Return [x, y] of the center of cell containing provided text 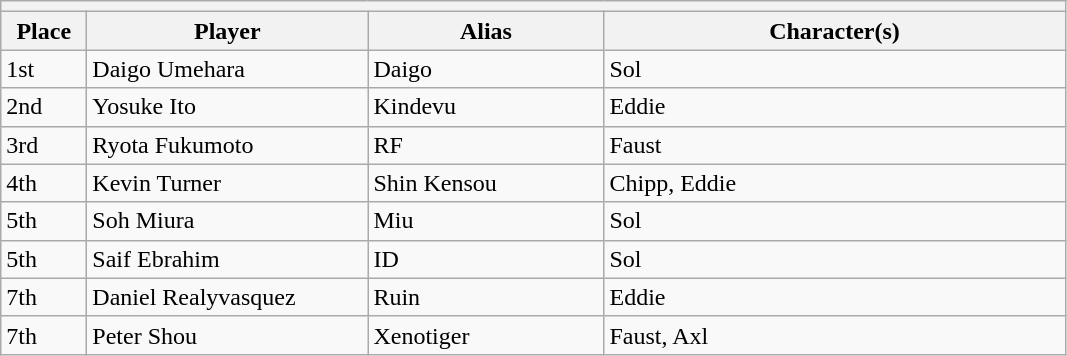
Place [44, 31]
Soh Miura [228, 221]
Shin Kensou [486, 183]
Daniel Realyvasquez [228, 297]
RF [486, 145]
ID [486, 259]
Daigo [486, 69]
Yosuke Ito [228, 107]
Kevin Turner [228, 183]
Miu [486, 221]
Xenotiger [486, 335]
Ryota Fukumoto [228, 145]
Peter Shou [228, 335]
3rd [44, 145]
4th [44, 183]
Saif Ebrahim [228, 259]
Alias [486, 31]
Ruin [486, 297]
Faust, Axl [834, 335]
Chipp, Eddie [834, 183]
1st [44, 69]
Player [228, 31]
Kindevu [486, 107]
Faust [834, 145]
2nd [44, 107]
Character(s) [834, 31]
Daigo Umehara [228, 69]
